Identify which cell holds the provided text, then report its (x, y) central coordinate. 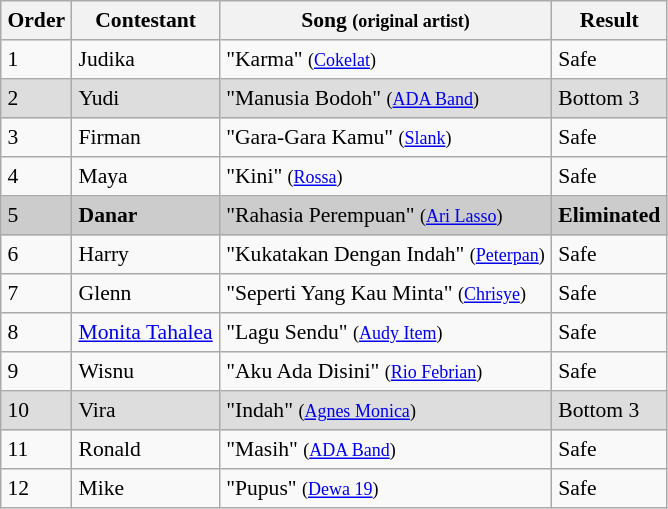
"Karma" (Cokelat) (385, 60)
Judika (146, 60)
12 (36, 488)
Eliminated (610, 216)
Harry (146, 254)
Yudi (146, 98)
2 (36, 98)
10 (36, 410)
Song (original artist) (385, 20)
"Gara-Gara Kamu" (Slank) (385, 138)
5 (36, 216)
"Pupus" (Dewa 19) (385, 488)
7 (36, 294)
1 (36, 60)
"Masih" (ADA Band) (385, 450)
"Indah" (Agnes Monica) (385, 410)
"Aku Ada Disini" (Rio Febrian) (385, 372)
4 (36, 176)
3 (36, 138)
Vira (146, 410)
Maya (146, 176)
Firman (146, 138)
Monita Tahalea (146, 332)
Glenn (146, 294)
Ronald (146, 450)
"Kini" (Rossa) (385, 176)
9 (36, 372)
"Kukatakan Dengan Indah" (Peterpan) (385, 254)
"Lagu Sendu" (Audy Item) (385, 332)
8 (36, 332)
Danar (146, 216)
Mike (146, 488)
6 (36, 254)
"Manusia Bodoh" (ADA Band) (385, 98)
Result (610, 20)
Order (36, 20)
Contestant (146, 20)
"Seperti Yang Kau Minta" (Chrisye) (385, 294)
Wisnu (146, 372)
"Rahasia Perempuan" (Ari Lasso) (385, 216)
11 (36, 450)
